Extract the (X, Y) coordinate from the center of the cell holding the provided text.  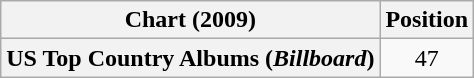
Chart (2009) (190, 20)
US Top Country Albums (Billboard) (190, 58)
47 (427, 58)
Position (427, 20)
